Search for the cell housing the specified text and yield its (x, y) center coordinate. 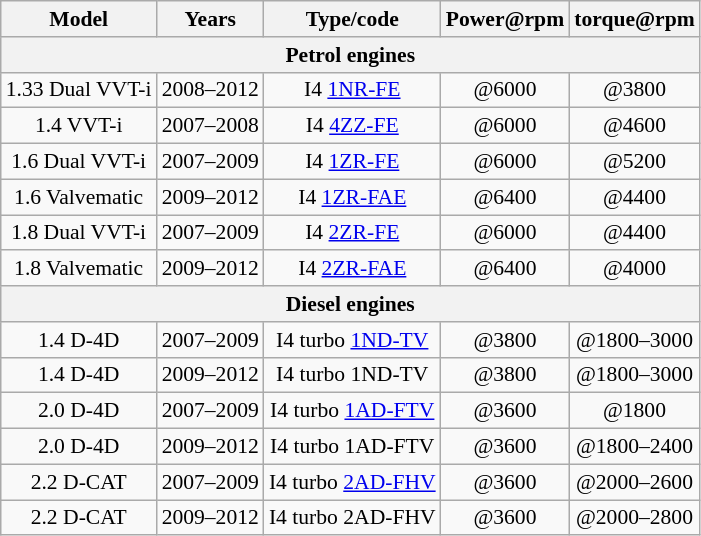
I4 2ZR-FE (352, 233)
I4 1ZR-FAE (352, 197)
Petrol engines (350, 55)
Power@rpm (506, 19)
1.33 Dual VVT-i (79, 90)
@5200 (634, 162)
I4 1NR-FE (352, 90)
1.8 Dual VVT-i (79, 233)
I4 2ZR-FAE (352, 269)
@4000 (634, 269)
Type/code (352, 19)
torque@rpm (634, 19)
@1800 (634, 411)
1.6 Dual VVT-i (79, 162)
1.6 Valvematic (79, 197)
@2000–2600 (634, 482)
2008–2012 (210, 90)
2007–2008 (210, 126)
@2000–2800 (634, 518)
@1800–2400 (634, 447)
Years (210, 19)
@4600 (634, 126)
Model (79, 19)
1.4 VVT-i (79, 126)
I4 1ZR-FE (352, 162)
Diesel engines (350, 304)
1.8 Valvematic (79, 269)
I4 4ZZ-FE (352, 126)
